For the text-containing cell, return its midpoint in (X, Y) coordinate format. 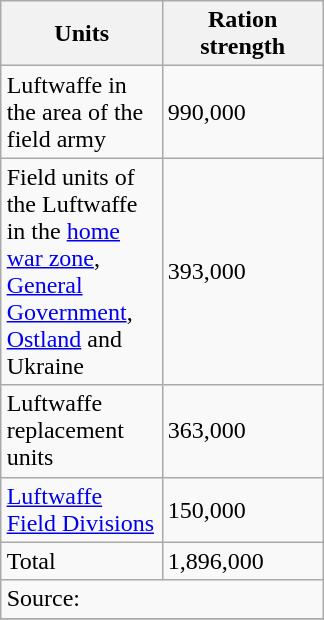
1,896,000 (242, 561)
Ration strength (242, 34)
Source: (162, 599)
Luftwaffe replacement units (82, 431)
Total (82, 561)
Luftwaffe in the area of the field army (82, 112)
Luftwaffe Field Divisions (82, 510)
393,000 (242, 272)
150,000 (242, 510)
363,000 (242, 431)
Units (82, 34)
Field units of the Luftwaffe in the home war zone, General Government, Ostland and Ukraine (82, 272)
990,000 (242, 112)
